Extract the (x, y) coordinate from the center of the cell holding the provided text.  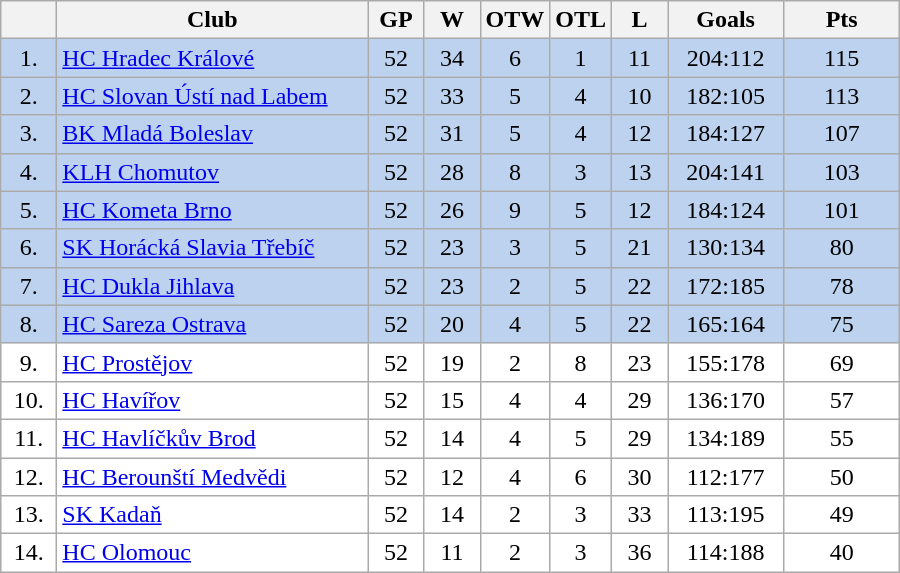
8. (29, 324)
9. (29, 362)
103 (842, 172)
114:188 (726, 553)
L (640, 20)
69 (842, 362)
7. (29, 286)
21 (640, 248)
182:105 (726, 96)
SK Horácká Slavia Třebíč (212, 248)
80 (842, 248)
36 (640, 553)
26 (452, 210)
4. (29, 172)
134:189 (726, 438)
3. (29, 134)
19 (452, 362)
112:177 (726, 477)
20 (452, 324)
172:185 (726, 286)
101 (842, 210)
40 (842, 553)
HC Havlíčkův Brod (212, 438)
184:127 (726, 134)
HC Prostějov (212, 362)
OTL (581, 20)
155:178 (726, 362)
HC Slovan Ústí nad Labem (212, 96)
10 (640, 96)
HC Kometa Brno (212, 210)
1. (29, 58)
HC Olomouc (212, 553)
57 (842, 400)
HC Hradec Králové (212, 58)
5. (29, 210)
113:195 (726, 515)
15 (452, 400)
107 (842, 134)
184:124 (726, 210)
HC Dukla Jihlava (212, 286)
55 (842, 438)
11. (29, 438)
BK Mladá Boleslav (212, 134)
6. (29, 248)
Goals (726, 20)
HC Havířov (212, 400)
113 (842, 96)
14. (29, 553)
165:164 (726, 324)
1 (581, 58)
HC Sareza Ostrava (212, 324)
130:134 (726, 248)
13 (640, 172)
10. (29, 400)
2. (29, 96)
30 (640, 477)
204:141 (726, 172)
KLH Chomutov (212, 172)
W (452, 20)
SK Kadaň (212, 515)
136:170 (726, 400)
OTW (515, 20)
115 (842, 58)
GP (396, 20)
49 (842, 515)
75 (842, 324)
HC Berounští Medvědi (212, 477)
31 (452, 134)
78 (842, 286)
12. (29, 477)
28 (452, 172)
34 (452, 58)
13. (29, 515)
9 (515, 210)
Pts (842, 20)
Club (212, 20)
50 (842, 477)
204:112 (726, 58)
